Provide the [x, y] coordinate of the cell's center where the given text is located.  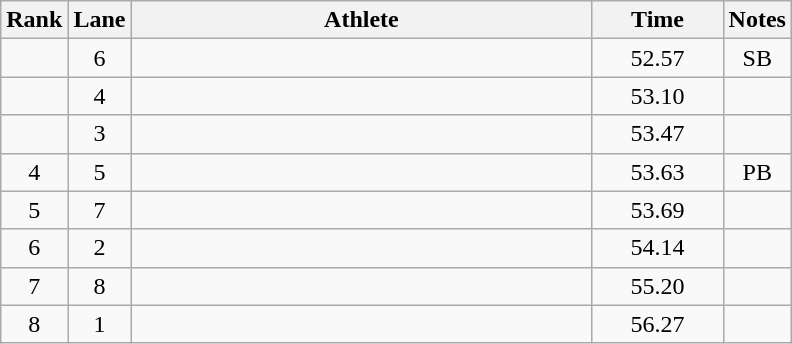
56.27 [658, 324]
55.20 [658, 286]
3 [100, 134]
53.63 [658, 172]
52.57 [658, 58]
53.10 [658, 96]
PB [757, 172]
53.69 [658, 210]
Athlete [362, 20]
Notes [757, 20]
Time [658, 20]
1 [100, 324]
53.47 [658, 134]
SB [757, 58]
Lane [100, 20]
2 [100, 248]
54.14 [658, 248]
Rank [34, 20]
